Output the [X, Y] coordinate of the center of the cell containing the given text.  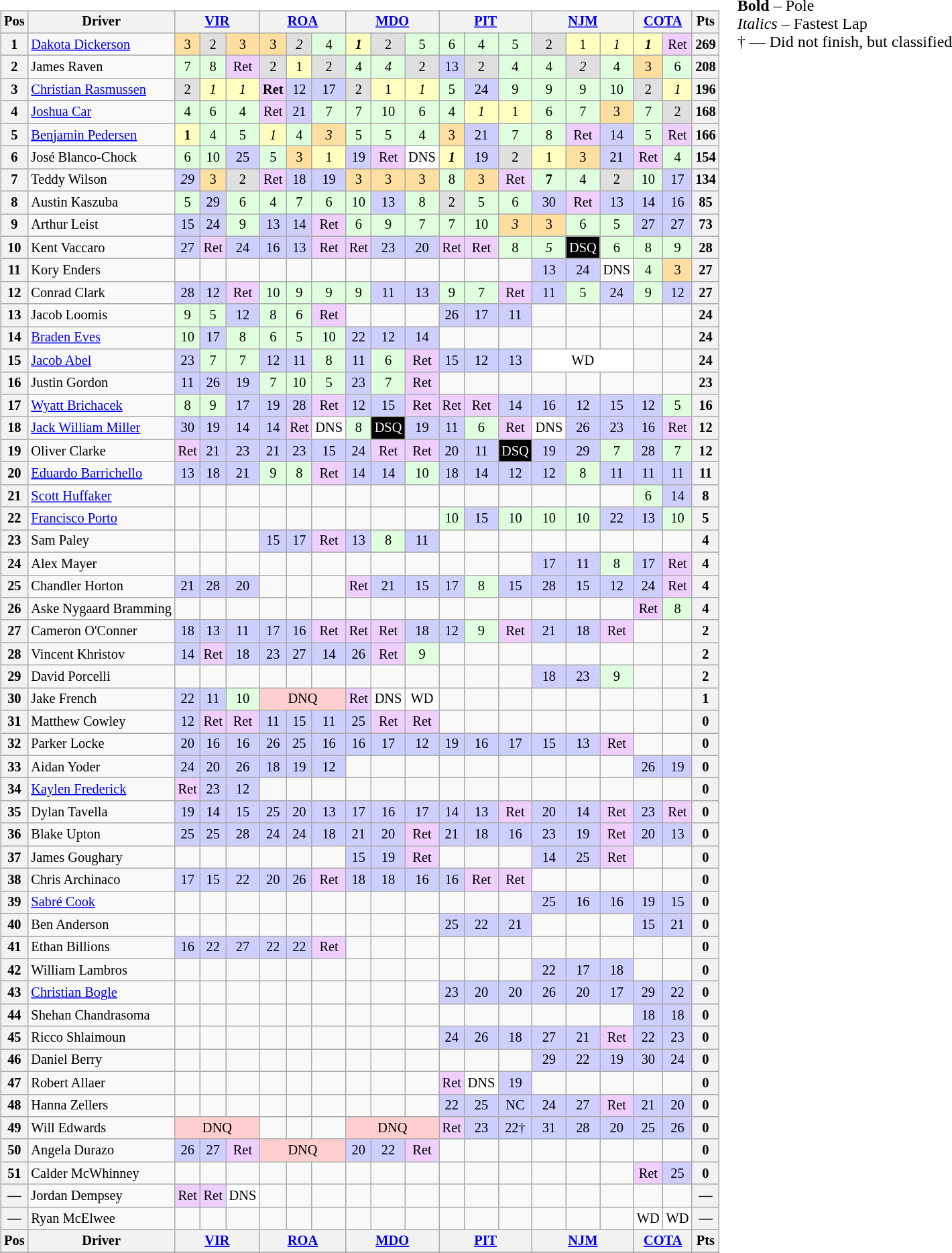
Sabré Cook [101, 902]
Kory Enders [101, 270]
Dakota Dickerson [101, 44]
49 [14, 1128]
85 [705, 203]
Aske Nygaard Bramming [101, 609]
William Lambros [101, 970]
Arthur Leist [101, 225]
Daniel Berry [101, 1060]
Sam Paley [101, 541]
Joshua Car [101, 112]
Hanna Zellers [101, 1105]
42 [14, 970]
Wyatt Brichacek [101, 406]
Ben Anderson [101, 925]
168 [705, 112]
34 [14, 789]
James Raven [101, 67]
Jake French [101, 699]
39 [14, 902]
36 [14, 834]
David Porcelli [101, 677]
Eduardo Barrichello [101, 474]
51 [14, 1173]
Francisco Porto [101, 519]
Shehan Chandrasoma [101, 1016]
Jack William Miller [101, 428]
Chandler Horton [101, 586]
José Blanco-Chock [101, 158]
154 [705, 158]
166 [705, 135]
Calder McWhinney [101, 1173]
Christian Bogle [101, 993]
134 [705, 180]
41 [14, 948]
46 [14, 1060]
Jacob Abel [101, 360]
208 [705, 67]
32 [14, 745]
Christian Rasmussen [101, 90]
196 [705, 90]
Chris Archinaco [101, 880]
Oliver Clarke [101, 451]
Blake Upton [101, 834]
33 [14, 767]
50 [14, 1150]
Austin Kaszuba [101, 203]
48 [14, 1105]
Vincent Khristov [101, 654]
Alex Mayer [101, 563]
44 [14, 1016]
Will Edwards [101, 1128]
Jacob Loomis [101, 315]
37 [14, 857]
Conrad Clark [101, 293]
Braden Eves [101, 338]
269 [705, 44]
Parker Locke [101, 745]
45 [14, 1038]
NC [515, 1105]
Ethan Billions [101, 948]
Aidan Yoder [101, 767]
Benjamin Pedersen [101, 135]
73 [705, 225]
47 [14, 1083]
Ryan McElwee [101, 1218]
Scott Huffaker [101, 496]
Ricco Shlaimoun [101, 1038]
Teddy Wilson [101, 180]
Robert Allaer [101, 1083]
Matthew Cowley [101, 722]
Kent Vaccaro [101, 248]
Jordan Dempsey [101, 1196]
Kaylen Frederick [101, 789]
Angela Durazo [101, 1150]
35 [14, 812]
22† [515, 1128]
40 [14, 925]
Dylan Tavella [101, 812]
38 [14, 880]
43 [14, 993]
Cameron O'Conner [101, 631]
James Goughary [101, 857]
Justin Gordon [101, 383]
